Find where the given text appears and provide that cell's center as (X, Y) coordinate. 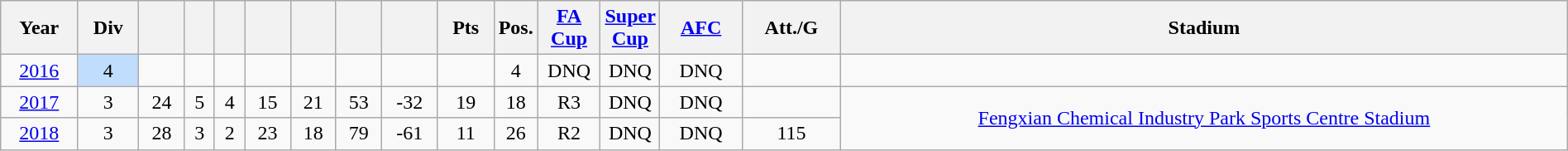
53 (359, 102)
2 (229, 134)
2017 (40, 102)
26 (516, 134)
Super Cup (630, 28)
Att./G (791, 28)
Div (108, 28)
2016 (40, 71)
79 (359, 134)
Stadium (1204, 28)
-32 (409, 102)
Pos. (516, 28)
-61 (409, 134)
Pts (466, 28)
5 (199, 102)
2018 (40, 134)
R2 (569, 134)
R3 (569, 102)
11 (466, 134)
28 (162, 134)
19 (466, 102)
15 (268, 102)
24 (162, 102)
115 (791, 134)
Year (40, 28)
21 (313, 102)
FA Cup (569, 28)
23 (268, 134)
AFC (701, 28)
Fengxian Chemical Industry Park Sports Centre Stadium (1204, 118)
